Locate the cell with the specified text and output its (X, Y) center coordinate. 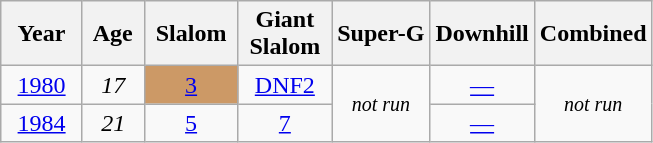
Combined (593, 34)
Slalom (191, 34)
Year (42, 34)
Super-G (381, 34)
Downhill (482, 34)
21 (113, 123)
1984 (42, 123)
Age (113, 34)
5 (191, 123)
17 (113, 85)
1980 (42, 85)
Giant Slalom (285, 34)
DNF2 (285, 85)
7 (285, 123)
3 (191, 85)
